Extract the [X, Y] coordinate from the center of the cell holding the provided text.  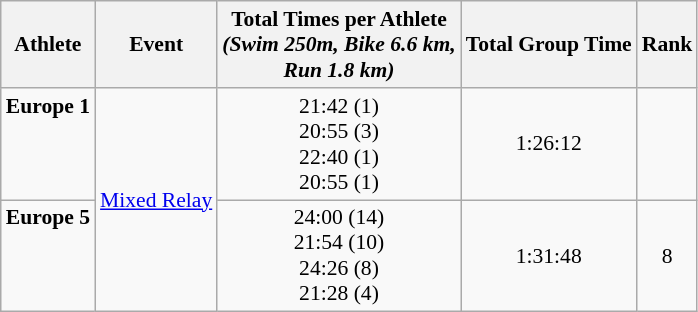
Total Group Time [549, 44]
24:00 (14)21:54 (10)24:26 (8)21:28 (4) [338, 256]
1:31:48 [549, 256]
1:26:12 [549, 144]
Athlete [48, 44]
Europe 5 [48, 256]
8 [668, 256]
21:42 (1)20:55 (3)22:40 (1)20:55 (1) [338, 144]
Event [156, 44]
Europe 1 [48, 144]
Total Times per Athlete (Swim 250m, Bike 6.6 km, Run 1.8 km) [338, 44]
Rank [668, 44]
Mixed Relay [156, 200]
